Output the [x, y] coordinate of the center of the cell containing the given text.  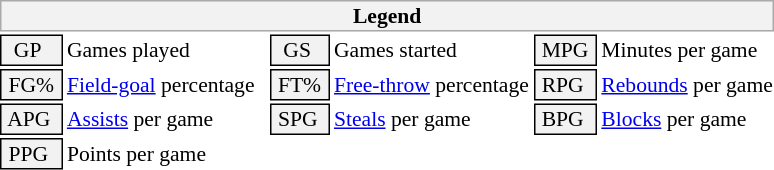
Legend [387, 16]
MPG [565, 50]
SPG [300, 120]
RPG [565, 85]
Points per game [166, 154]
PPG [31, 154]
Minutes per game [687, 50]
FG% [31, 85]
GP [31, 50]
BPG [565, 120]
FT% [300, 85]
Field-goal percentage [166, 85]
Assists per game [166, 120]
GS [300, 50]
Rebounds per game [687, 85]
APG [31, 120]
Free-throw percentage [431, 85]
Steals per game [431, 120]
Blocks per game [687, 120]
Games started [431, 50]
Games played [166, 50]
